Capture the cell that displays the provided text and extract its (X, Y) central coordinate. 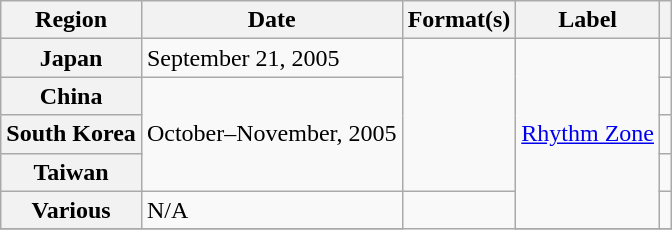
Taiwan (72, 172)
Various (72, 210)
China (72, 96)
September 21, 2005 (272, 58)
Rhythm Zone (588, 134)
N/A (272, 210)
Region (72, 20)
Label (588, 20)
Date (272, 20)
South Korea (72, 134)
Japan (72, 58)
Format(s) (459, 20)
October–November, 2005 (272, 134)
